Search for the cell housing the specified text and yield its (x, y) center coordinate. 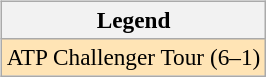
ATP Challenger Tour (6–1) (133, 57)
Legend (133, 20)
